Detect which cell encompasses the target text, then output its (x, y) center coordinate. 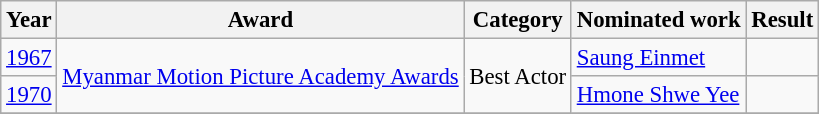
1970 (29, 95)
1967 (29, 58)
Result (782, 20)
Saung Einmet (658, 58)
Myanmar Motion Picture Academy Awards (260, 76)
Award (260, 20)
Category (518, 20)
Nominated work (658, 20)
Best Actor (518, 76)
Year (29, 20)
Hmone Shwe Yee (658, 95)
